Capture the cell that displays the provided text and extract its [x, y] central coordinate. 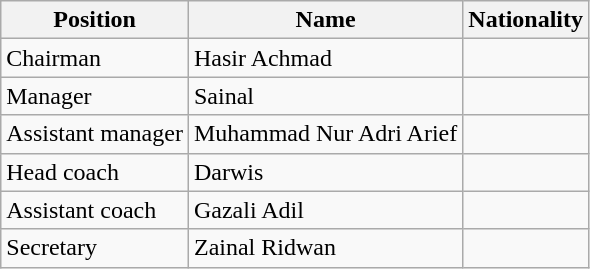
Darwis [325, 172]
Muhammad Nur Adri Arief [325, 134]
Assistant coach [95, 210]
Secretary [95, 248]
Gazali Adil [325, 210]
Chairman [95, 58]
Hasir Achmad [325, 58]
Head coach [95, 172]
Manager [95, 96]
Zainal Ridwan [325, 248]
Sainal [325, 96]
Nationality [526, 20]
Name [325, 20]
Assistant manager [95, 134]
Position [95, 20]
